From the cell containing the given text, extract its center point as [X, Y] coordinate. 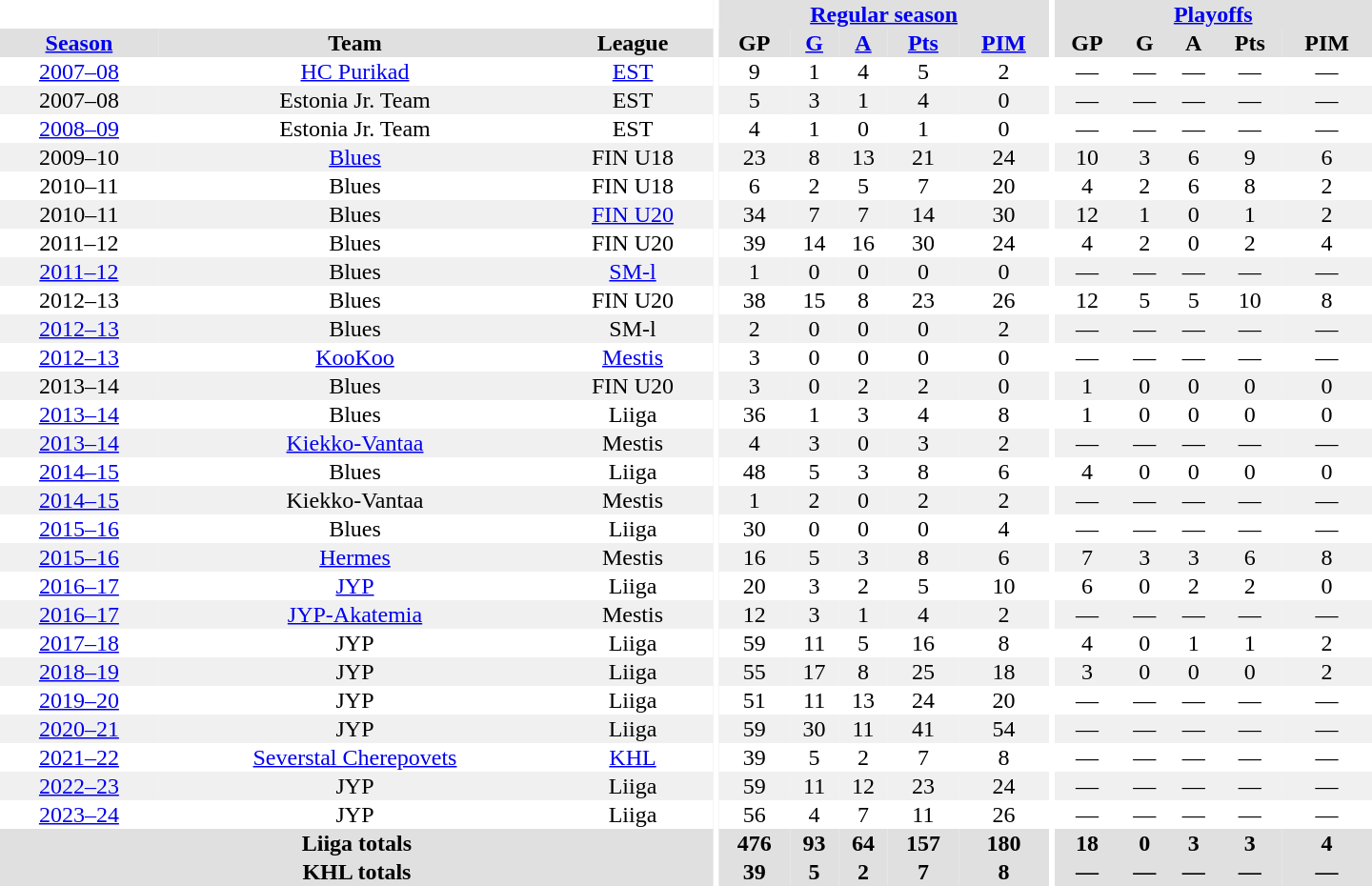
25 [923, 672]
2009–10 [79, 157]
51 [755, 700]
54 [1004, 729]
2019–20 [79, 700]
476 [755, 843]
48 [755, 472]
Team [354, 43]
League [633, 43]
KHL [633, 757]
38 [755, 300]
Playoffs [1213, 14]
2018–19 [79, 672]
2008–09 [79, 129]
2022–23 [79, 786]
Season [79, 43]
36 [755, 414]
KHL totals [356, 872]
2020–21 [79, 729]
64 [863, 843]
KooKoo [354, 357]
56 [755, 815]
2017–18 [79, 643]
15 [814, 300]
Liiga totals [356, 843]
157 [923, 843]
2021–22 [79, 757]
HC Purikad [354, 71]
17 [814, 672]
34 [755, 214]
55 [755, 672]
21 [923, 157]
JYP-Akatemia [354, 614]
Severstal Cherepovets [354, 757]
41 [923, 729]
180 [1004, 843]
Hermes [354, 557]
93 [814, 843]
2023–24 [79, 815]
Regular season [884, 14]
